Identify which cell holds the provided text, then report its [x, y] central coordinate. 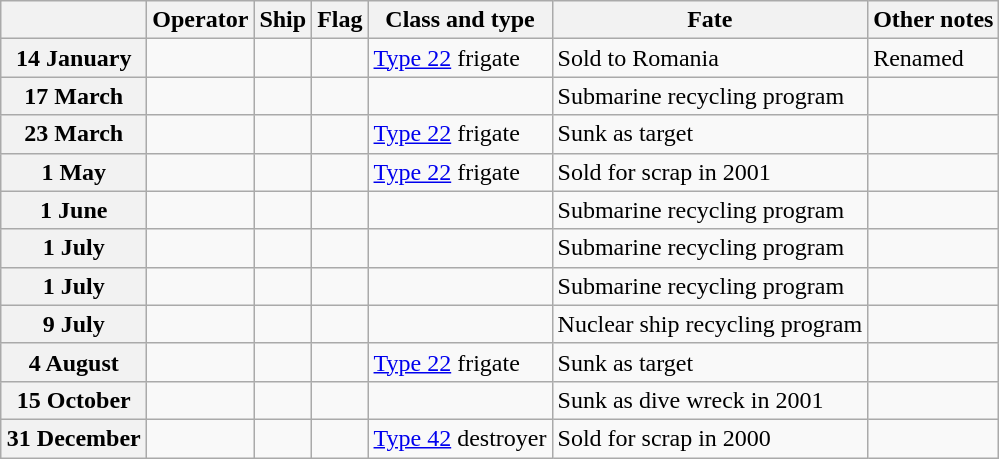
Class and type [460, 20]
4 August [74, 362]
15 October [74, 400]
Renamed [934, 58]
Sunk as dive wreck in 2001 [710, 400]
1 May [74, 172]
Sold for scrap in 2001 [710, 172]
Type 42 destroyer [460, 438]
Other notes [934, 20]
Sold for scrap in 2000 [710, 438]
Flag [340, 20]
Ship [283, 20]
14 January [74, 58]
Operator [200, 20]
9 July [74, 324]
31 December [74, 438]
Nuclear ship recycling program [710, 324]
Fate [710, 20]
17 March [74, 96]
1 June [74, 210]
23 March [74, 134]
Sold to Romania [710, 58]
